Pinpoint the cell where the given text exists, returning its [x, y] midpoint coordinate. 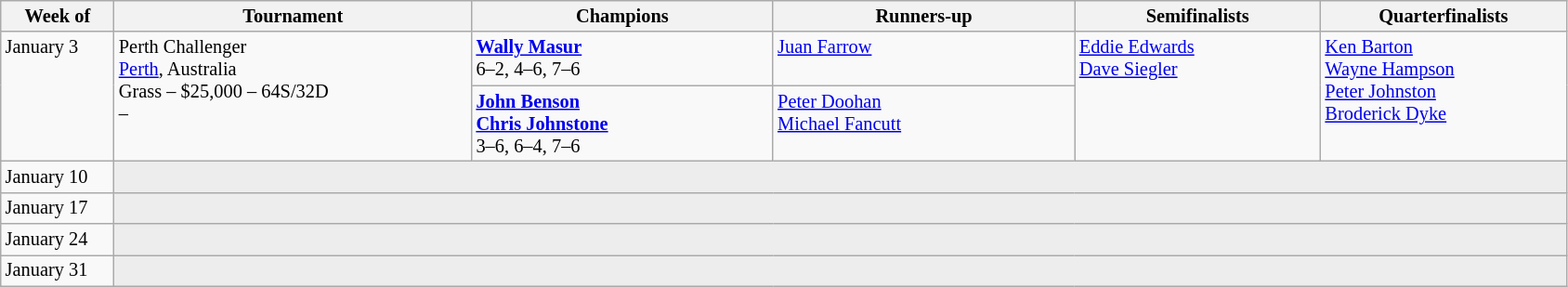
Peter Doohan Michael Fancutt [923, 124]
Week of [58, 16]
John Benson Chris Johnstone3–6, 6–4, 7–6 [622, 124]
January 31 [58, 270]
Quarterfinalists [1444, 16]
January 24 [58, 240]
January 3 [58, 97]
Runners-up [923, 16]
January 10 [58, 176]
Tournament [294, 16]
Wally Masur 6–2, 4–6, 7–6 [622, 59]
Ken Barton Wayne Hampson Peter Johnston Broderick Dyke [1444, 97]
Champions [622, 16]
January 17 [58, 208]
Semifinalists [1198, 16]
Juan Farrow [923, 59]
Eddie Edwards Dave Siegler [1198, 97]
Perth Challenger Perth, AustraliaGrass – $25,000 – 64S/32D – [294, 97]
